Output the [x, y] coordinate of the center of the cell containing the given text.  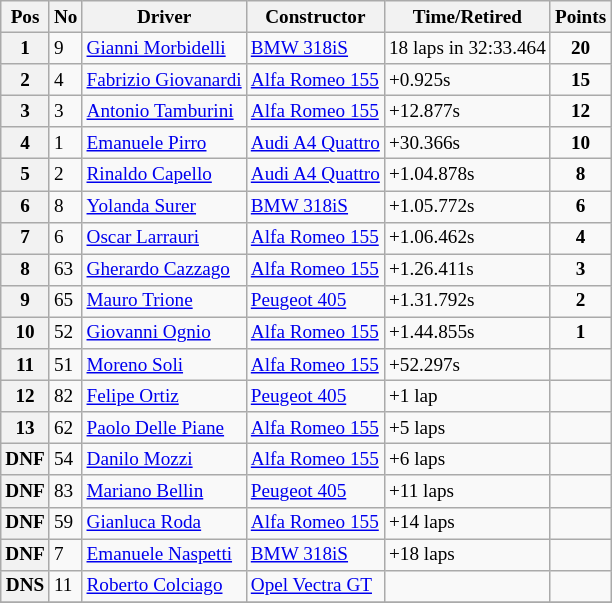
Gherardo Cazzago [164, 270]
Emanuele Pirro [164, 143]
+52.297s [467, 365]
Driver [164, 17]
Points [580, 17]
+1 lap [467, 396]
No [66, 17]
59 [66, 523]
+11 laps [467, 491]
Felipe Ortiz [164, 396]
62 [66, 428]
+30.366s [467, 143]
Roberto Colciago [164, 586]
Gianni Morbidelli [164, 48]
Emanuele Naspetti [164, 554]
+5 laps [467, 428]
Time/Retired [467, 17]
15 [580, 80]
+18 laps [467, 554]
+1.26.411s [467, 270]
+1.31.792s [467, 301]
20 [580, 48]
63 [66, 270]
Rinaldo Capello [164, 175]
DNS [26, 586]
Constructor [315, 17]
51 [66, 365]
+0.925s [467, 80]
13 [26, 428]
Mariano Bellin [164, 491]
+1.04.878s [467, 175]
65 [66, 301]
Mauro Trione [164, 301]
52 [66, 333]
Fabrizio Giovanardi [164, 80]
Oscar Larrauri [164, 238]
+1.44.855s [467, 333]
54 [66, 460]
+14 laps [467, 523]
Gianluca Roda [164, 523]
+1.06.462s [467, 238]
+6 laps [467, 460]
Moreno Soli [164, 365]
Pos [26, 17]
82 [66, 396]
Danilo Mozzi [164, 460]
+12.877s [467, 111]
Yolanda Surer [164, 206]
83 [66, 491]
18 laps in 32:33.464 [467, 48]
5 [26, 175]
Paolo Delle Piane [164, 428]
+1.05.772s [467, 206]
Opel Vectra GT [315, 586]
Giovanni Ognio [164, 333]
Antonio Tamburini [164, 111]
